Extract the [X, Y] coordinate from the center of the cell holding the provided text.  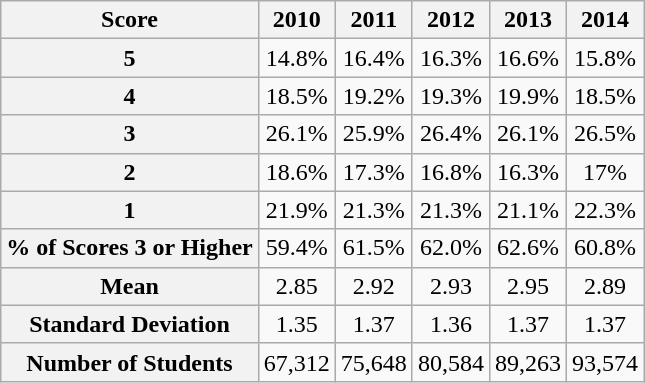
19.9% [528, 96]
19.3% [450, 96]
26.4% [450, 134]
15.8% [604, 58]
62.6% [528, 248]
2 [130, 172]
60.8% [604, 248]
Mean [130, 286]
22.3% [604, 210]
16.4% [374, 58]
2010 [296, 20]
17% [604, 172]
2.93 [450, 286]
75,648 [374, 362]
2.89 [604, 286]
2.85 [296, 286]
3 [130, 134]
21.9% [296, 210]
1 [130, 210]
25.9% [374, 134]
2014 [604, 20]
89,263 [528, 362]
5 [130, 58]
62.0% [450, 248]
2013 [528, 20]
59.4% [296, 248]
14.8% [296, 58]
19.2% [374, 96]
80,584 [450, 362]
2.92 [374, 286]
2.95 [528, 286]
4 [130, 96]
1.36 [450, 324]
93,574 [604, 362]
17.3% [374, 172]
2011 [374, 20]
Standard Deviation [130, 324]
% of Scores 3 or Higher [130, 248]
18.6% [296, 172]
26.5% [604, 134]
21.1% [528, 210]
Score [130, 20]
2012 [450, 20]
1.35 [296, 324]
61.5% [374, 248]
16.6% [528, 58]
67,312 [296, 362]
Number of Students [130, 362]
16.8% [450, 172]
